For the text-containing cell, return its midpoint in [x, y] coordinate format. 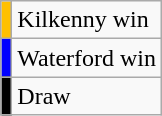
Waterford win [87, 58]
Draw [87, 96]
Kilkenny win [87, 20]
